Return [x, y] of the center of cell containing provided text 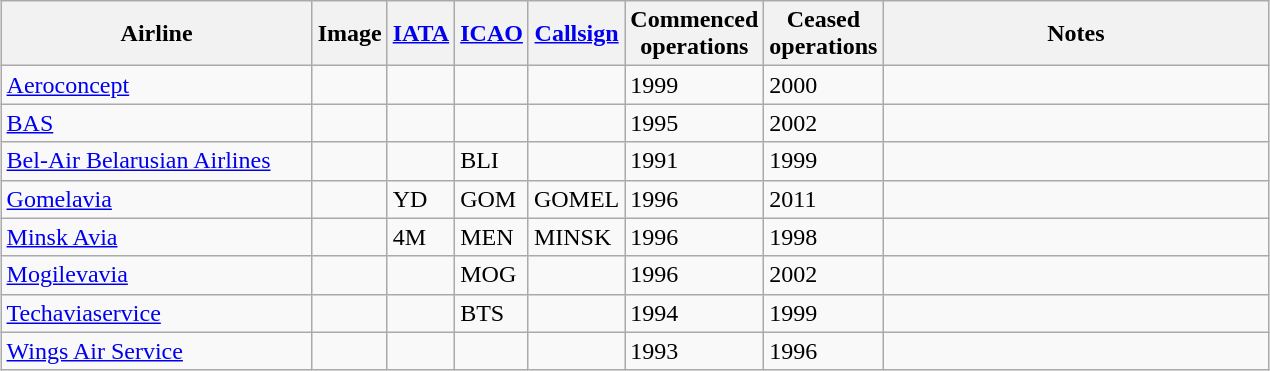
Notes [1076, 34]
Ceasedoperations [824, 34]
1993 [694, 351]
MOG [492, 275]
Commencedoperations [694, 34]
YD [421, 199]
Airline [156, 34]
GOM [492, 199]
BAS [156, 123]
BLI [492, 161]
MEN [492, 237]
Techaviaservice [156, 313]
Image [350, 34]
1995 [694, 123]
Callsign [576, 34]
IATA [421, 34]
1994 [694, 313]
MINSK [576, 237]
Bel-Air Belarusian Airlines [156, 161]
Wings Air Service [156, 351]
ICAO [492, 34]
BTS [492, 313]
2000 [824, 85]
2011 [824, 199]
Aeroconcept [156, 85]
GOMEL [576, 199]
Mogilevavia [156, 275]
1998 [824, 237]
Gomelavia [156, 199]
Minsk Avia [156, 237]
1991 [694, 161]
4M [421, 237]
